Find where the given text appears and provide that cell's center as (X, Y) coordinate. 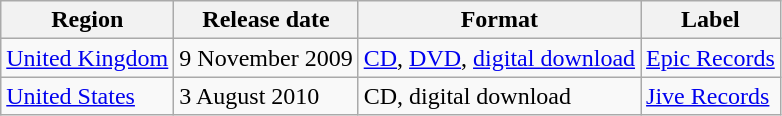
Format (499, 20)
United Kingdom (88, 58)
Label (711, 20)
9 November 2009 (266, 58)
Region (88, 20)
Jive Records (711, 96)
Release date (266, 20)
Epic Records (711, 58)
3 August 2010 (266, 96)
CD, digital download (499, 96)
United States (88, 96)
CD, DVD, digital download (499, 58)
